Identify which cell holds the provided text, then report its [x, y] central coordinate. 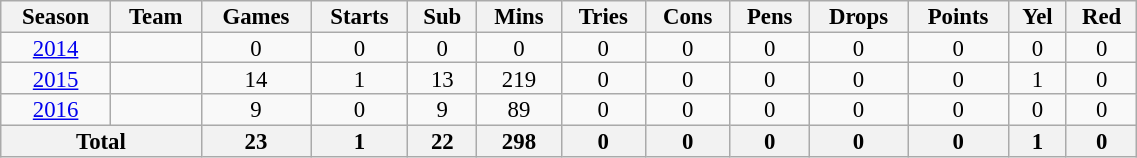
Pens [770, 16]
22 [442, 140]
Games [256, 16]
Cons [688, 16]
Mins [520, 16]
219 [520, 78]
Tries [603, 16]
298 [520, 140]
23 [256, 140]
Points [958, 16]
Drops [858, 16]
Starts [360, 16]
Team [156, 16]
Yel [1037, 16]
Total [101, 140]
13 [442, 78]
Season [56, 16]
2014 [56, 48]
14 [256, 78]
2015 [56, 78]
89 [520, 110]
Sub [442, 16]
2016 [56, 110]
Red [1101, 16]
